Pinpoint the cell where the given text exists, returning its [x, y] midpoint coordinate. 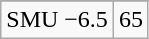
SMU −6.5 [58, 20]
65 [130, 20]
